Return [x, y] of the center of cell containing provided text 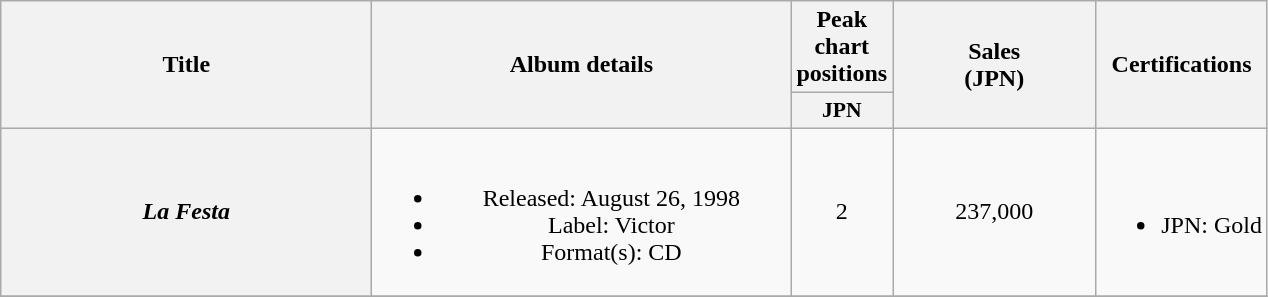
Released: August 26, 1998Label: VictorFormat(s): CD [582, 212]
JPN: Gold [1182, 212]
Peak chart positions [842, 47]
La Festa [186, 212]
2 [842, 212]
Title [186, 65]
Certifications [1182, 65]
Album details [582, 65]
JPN [842, 111]
237,000 [994, 212]
Sales(JPN) [994, 65]
